Provide the (x, y) coordinate of the cell's center where the given text is located.  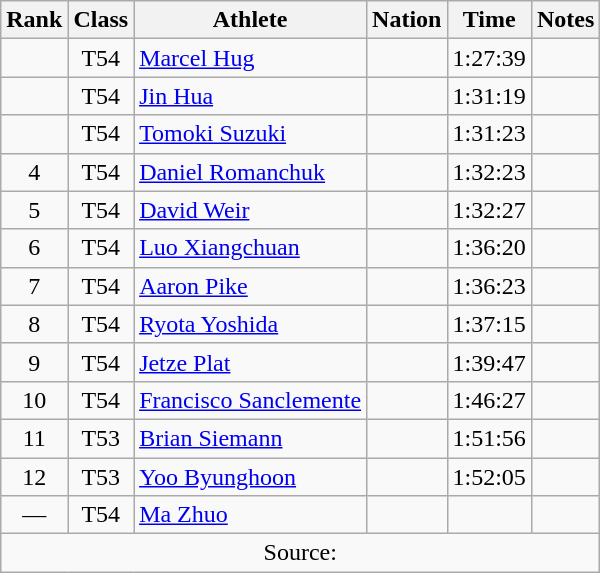
7 (34, 286)
6 (34, 248)
Athlete (250, 20)
5 (34, 210)
Jetze Plat (250, 362)
10 (34, 400)
Ryota Yoshida (250, 324)
1:39:47 (489, 362)
Jin Hua (250, 96)
1:32:23 (489, 172)
Class (101, 20)
Daniel Romanchuk (250, 172)
Marcel Hug (250, 58)
11 (34, 438)
1:32:27 (489, 210)
1:27:39 (489, 58)
1:37:15 (489, 324)
Nation (407, 20)
Francisco Sanclemente (250, 400)
Yoo Byunghoon (250, 477)
Time (489, 20)
4 (34, 172)
Notes (565, 20)
9 (34, 362)
12 (34, 477)
8 (34, 324)
Aaron Pike (250, 286)
1:31:19 (489, 96)
Rank (34, 20)
1:36:20 (489, 248)
1:46:27 (489, 400)
— (34, 515)
Tomoki Suzuki (250, 134)
David Weir (250, 210)
1:52:05 (489, 477)
1:31:23 (489, 134)
1:51:56 (489, 438)
Brian Siemann (250, 438)
1:36:23 (489, 286)
Source: (300, 553)
Luo Xiangchuan (250, 248)
Ma Zhuo (250, 515)
